Search for the cell housing the specified text and yield its (x, y) center coordinate. 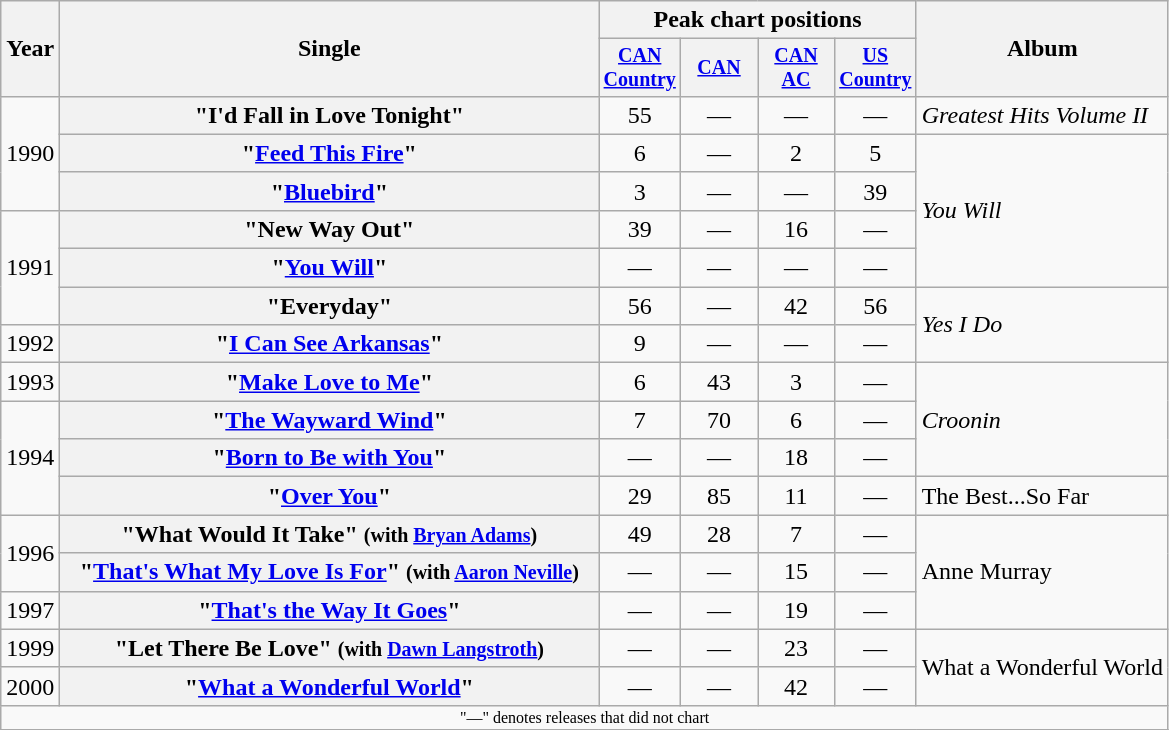
16 (796, 229)
11 (796, 496)
49 (640, 534)
Greatest Hits Volume II (1042, 115)
1990 (30, 153)
28 (720, 534)
85 (720, 496)
1992 (30, 344)
"That's What My Love Is For" (with Aaron Neville) (330, 572)
"That's the Way It Goes" (330, 610)
"What Would It Take" (with Bryan Adams) (330, 534)
CAN (720, 68)
15 (796, 572)
70 (720, 420)
The Best...So Far (1042, 496)
1991 (30, 267)
29 (640, 496)
"You Will" (330, 268)
"What a Wonderful World" (330, 686)
"I'd Fall in Love Tonight" (330, 115)
CAN AC (796, 68)
Anne Murray (1042, 572)
What a Wonderful World (1042, 667)
18 (796, 458)
Album (1042, 49)
"Everyday" (330, 306)
"The Wayward Wind" (330, 420)
"I Can See Arkansas" (330, 344)
Single (330, 49)
1997 (30, 610)
"Let There Be Love" (with Dawn Langstroth) (330, 648)
23 (796, 648)
43 (720, 382)
"—" denotes releases that did not chart (585, 717)
1994 (30, 458)
9 (640, 344)
55 (640, 115)
5 (875, 153)
Year (30, 49)
CAN Country (640, 68)
2 (796, 153)
"Born to Be with You" (330, 458)
US Country (875, 68)
2000 (30, 686)
1996 (30, 553)
"Over You" (330, 496)
"Make Love to Me" (330, 382)
"New Way Out" (330, 229)
Croonin (1042, 420)
Peak chart positions (758, 20)
1993 (30, 382)
"Bluebird" (330, 191)
Yes I Do (1042, 325)
You Will (1042, 210)
19 (796, 610)
1999 (30, 648)
"Feed This Fire" (330, 153)
